Find where the given text appears and provide that cell's center as (X, Y) coordinate. 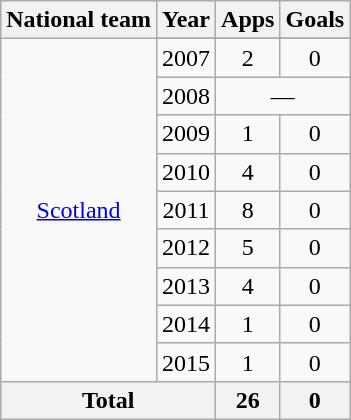
Goals (315, 20)
2013 (186, 286)
2014 (186, 324)
26 (248, 400)
5 (248, 248)
National team (79, 20)
2007 (186, 58)
2 (248, 58)
2010 (186, 172)
2011 (186, 210)
Scotland (79, 210)
8 (248, 210)
— (283, 96)
2009 (186, 134)
Total (108, 400)
2008 (186, 96)
2015 (186, 362)
Apps (248, 20)
Year (186, 20)
2012 (186, 248)
